Return the [X, Y] coordinate for the center point of the cell that contains the specified text.  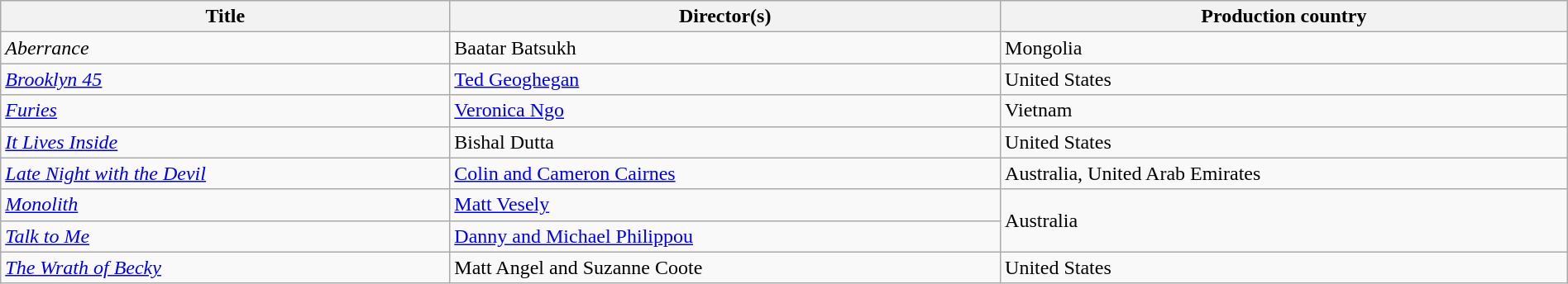
Colin and Cameron Cairnes [725, 173]
Australia, United Arab Emirates [1284, 173]
Production country [1284, 17]
Veronica Ngo [725, 111]
Title [225, 17]
Danny and Michael Philippou [725, 236]
Matt Vesely [725, 205]
The Wrath of Becky [225, 267]
Aberrance [225, 48]
Late Night with the Devil [225, 173]
Bishal Dutta [725, 142]
Ted Geoghegan [725, 79]
It Lives Inside [225, 142]
Baatar Batsukh [725, 48]
Australia [1284, 220]
Director(s) [725, 17]
Talk to Me [225, 236]
Mongolia [1284, 48]
Monolith [225, 205]
Matt Angel and Suzanne Coote [725, 267]
Brooklyn 45 [225, 79]
Vietnam [1284, 111]
Furies [225, 111]
